Return [x, y] of the center of cell containing provided text 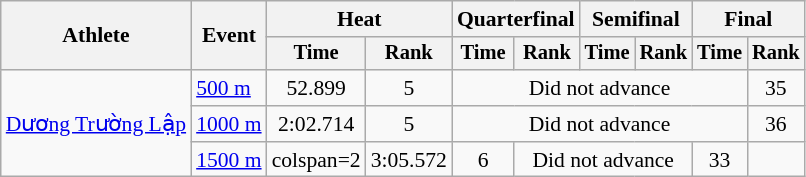
500 m [228, 88]
36 [776, 124]
35 [776, 88]
2:02.714 [316, 124]
1000 m [228, 124]
52.899 [316, 88]
Athlete [96, 36]
Quarterfinal [516, 19]
Heat [360, 19]
Semifinal [636, 19]
Dương Trường Lập [96, 124]
Event [228, 36]
Final [748, 19]
